Extract the (x, y) coordinate from the center of the cell holding the provided text.  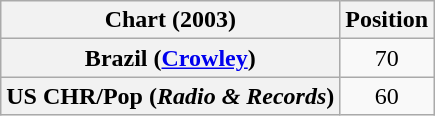
70 (387, 58)
60 (387, 96)
Chart (2003) (170, 20)
Brazil (Crowley) (170, 58)
Position (387, 20)
US CHR/Pop (Radio & Records) (170, 96)
